Capture the cell that displays the provided text and extract its [x, y] central coordinate. 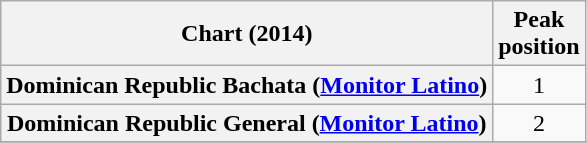
Dominican Republic Bachata (Monitor Latino) [247, 85]
1 [539, 85]
Peakposition [539, 34]
2 [539, 123]
Dominican Republic General (Monitor Latino) [247, 123]
Chart (2014) [247, 34]
